Extract the (X, Y) coordinate from the center of the cell holding the provided text.  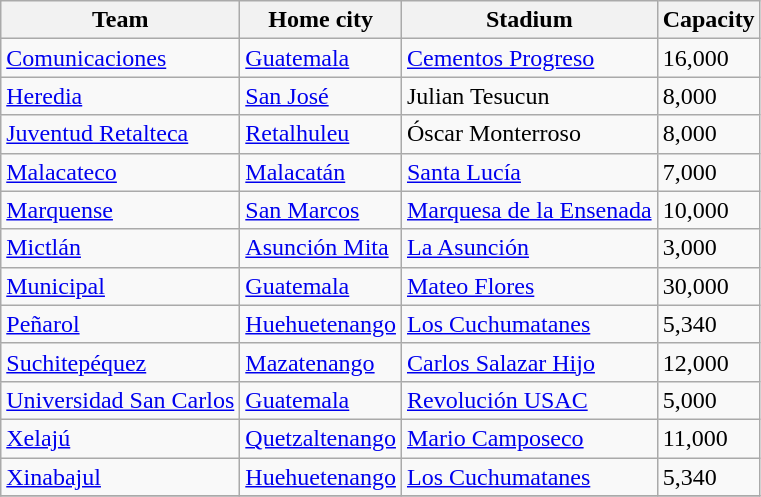
Malacatán (321, 172)
Xelajú (120, 438)
Stadium (529, 20)
San José (321, 96)
Retalhuleu (321, 134)
Quetzaltenango (321, 438)
Carlos Salazar Hijo (529, 362)
Peñarol (120, 324)
Team (120, 20)
San Marcos (321, 210)
Cementos Progreso (529, 58)
Capacity (708, 20)
7,000 (708, 172)
Home city (321, 20)
16,000 (708, 58)
3,000 (708, 248)
Universidad San Carlos (120, 400)
Santa Lucía (529, 172)
Mictlán (120, 248)
11,000 (708, 438)
Xinabajul (120, 477)
Mateo Flores (529, 286)
Heredia (120, 96)
5,000 (708, 400)
Asunción Mita (321, 248)
30,000 (708, 286)
Óscar Monterroso (529, 134)
Mario Camposeco (529, 438)
Malacateco (120, 172)
Comunicaciones (120, 58)
Suchitepéquez (120, 362)
Marquesa de la Ensenada (529, 210)
Municipal (120, 286)
12,000 (708, 362)
10,000 (708, 210)
Mazatenango (321, 362)
Marquense (120, 210)
Julian Tesucun (529, 96)
Revolución USAC (529, 400)
Juventud Retalteca (120, 134)
La Asunción (529, 248)
